From the cell containing the given text, extract its center point as (X, Y) coordinate. 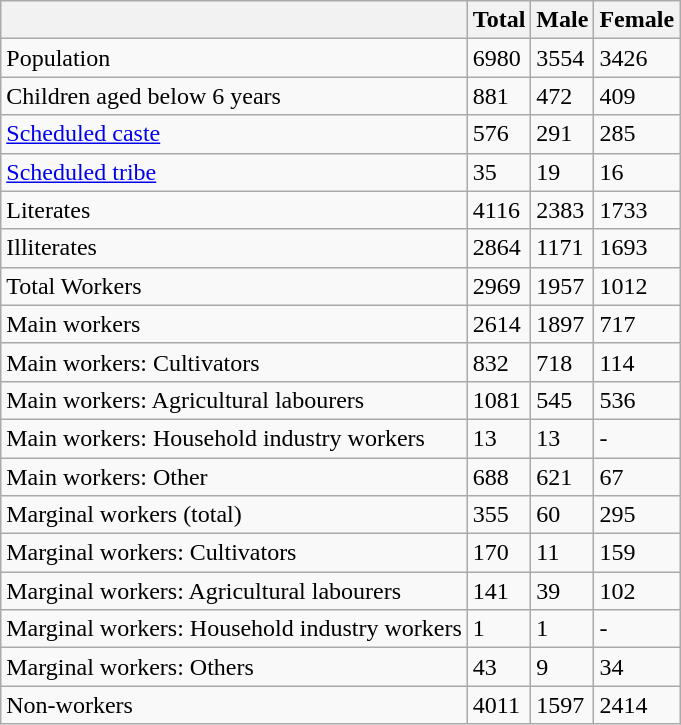
472 (562, 96)
621 (562, 477)
19 (562, 172)
9 (562, 667)
Marginal workers: Agricultural labourers (234, 591)
Marginal workers: Others (234, 667)
Children aged below 6 years (234, 96)
Main workers (234, 324)
6980 (499, 58)
1693 (637, 248)
Total Workers (234, 286)
11 (562, 553)
2383 (562, 210)
409 (637, 96)
Total (499, 20)
688 (499, 477)
1081 (499, 400)
536 (637, 400)
291 (562, 134)
881 (499, 96)
16 (637, 172)
159 (637, 553)
355 (499, 515)
34 (637, 667)
2864 (499, 248)
35 (499, 172)
718 (562, 362)
67 (637, 477)
170 (499, 553)
1957 (562, 286)
4011 (499, 705)
Population (234, 58)
43 (499, 667)
285 (637, 134)
Scheduled caste (234, 134)
3426 (637, 58)
2614 (499, 324)
Main workers: Agricultural labourers (234, 400)
Marginal workers: Household industry workers (234, 629)
Marginal workers (total) (234, 515)
4116 (499, 210)
3554 (562, 58)
717 (637, 324)
832 (499, 362)
1171 (562, 248)
1733 (637, 210)
Male (562, 20)
Non-workers (234, 705)
576 (499, 134)
Scheduled tribe (234, 172)
102 (637, 591)
1897 (562, 324)
545 (562, 400)
60 (562, 515)
Illiterates (234, 248)
295 (637, 515)
114 (637, 362)
Literates (234, 210)
39 (562, 591)
Marginal workers: Cultivators (234, 553)
Female (637, 20)
Main workers: Cultivators (234, 362)
1012 (637, 286)
Main workers: Household industry workers (234, 438)
1597 (562, 705)
141 (499, 591)
2414 (637, 705)
2969 (499, 286)
Main workers: Other (234, 477)
